Capture the cell that displays the provided text and extract its [x, y] central coordinate. 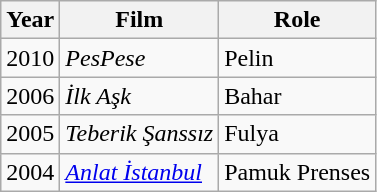
Bahar [298, 96]
PesPese [140, 58]
2004 [30, 172]
Fulya [298, 134]
2010 [30, 58]
2005 [30, 134]
İlk Aşk [140, 96]
2006 [30, 96]
Pelin [298, 58]
Anlat İstanbul [140, 172]
Teberik Şanssız [140, 134]
Pamuk Prenses [298, 172]
Year [30, 20]
Role [298, 20]
Film [140, 20]
